Locate the cell with the specified text and output its (x, y) center coordinate. 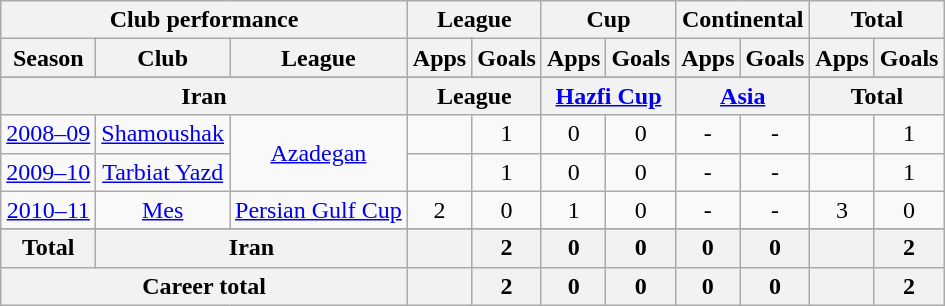
Asia (743, 96)
Persian Gulf Cup (319, 210)
Season (48, 58)
2008–09 (48, 134)
2010–11 (48, 210)
Cup (608, 20)
3 (842, 210)
Hazfi Cup (608, 96)
Mes (163, 210)
Continental (743, 20)
2009–10 (48, 172)
Career total (204, 286)
Club performance (204, 20)
Club (163, 58)
Azadegan (319, 153)
Shamoushak (163, 134)
Tarbiat Yazd (163, 172)
